Detect which cell encompasses the target text, then output its (x, y) center coordinate. 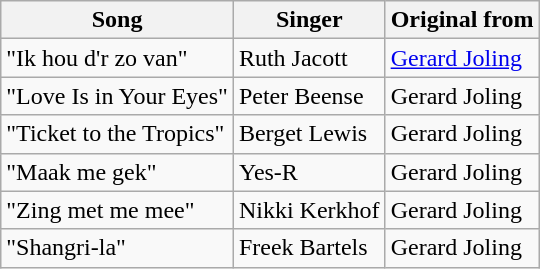
Ruth Jacott (309, 58)
Yes-R (309, 172)
Singer (309, 20)
Original from (462, 20)
"Love Is in Your Eyes" (118, 96)
"Shangri-la" (118, 248)
Berget Lewis (309, 134)
Song (118, 20)
"Maak me gek" (118, 172)
Peter Beense (309, 96)
"Zing met me mee" (118, 210)
Nikki Kerkhof (309, 210)
"Ik hou d'r zo van" (118, 58)
"Ticket to the Tropics" (118, 134)
Freek Bartels (309, 248)
